Output the [x, y] coordinate of the center of the cell containing the given text.  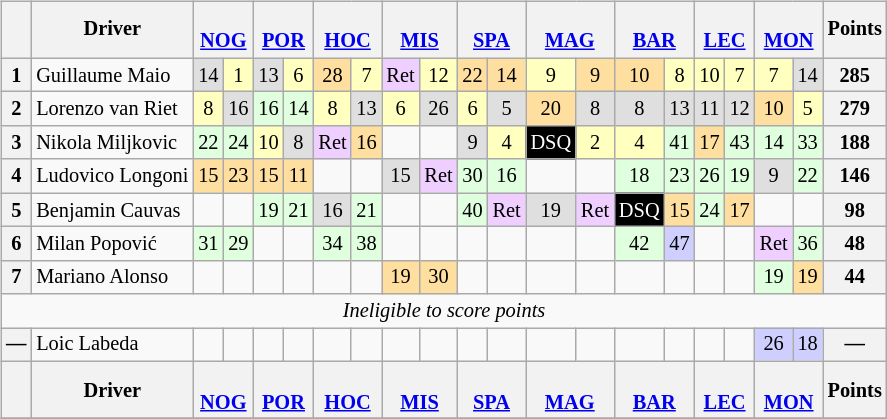
28 [332, 75]
38 [366, 244]
44 [855, 277]
146 [855, 176]
285 [855, 75]
188 [855, 143]
40 [473, 210]
Ludovico Longoni [112, 176]
20 [551, 109]
Guillaume Maio [112, 75]
Nikola Miljkovic [112, 143]
43 [740, 143]
Loic Labeda [112, 345]
47 [679, 244]
48 [855, 244]
98 [855, 210]
34 [332, 244]
41 [679, 143]
279 [855, 109]
33 [808, 143]
Milan Popović [112, 244]
36 [808, 244]
Mariano Alonso [112, 277]
42 [639, 244]
Benjamin Cauvas [112, 210]
3 [16, 143]
31 [208, 244]
Lorenzo van Riet [112, 109]
Ineligible to score points [444, 311]
29 [238, 244]
